Find where the given text appears and provide that cell's center as [X, Y] coordinate. 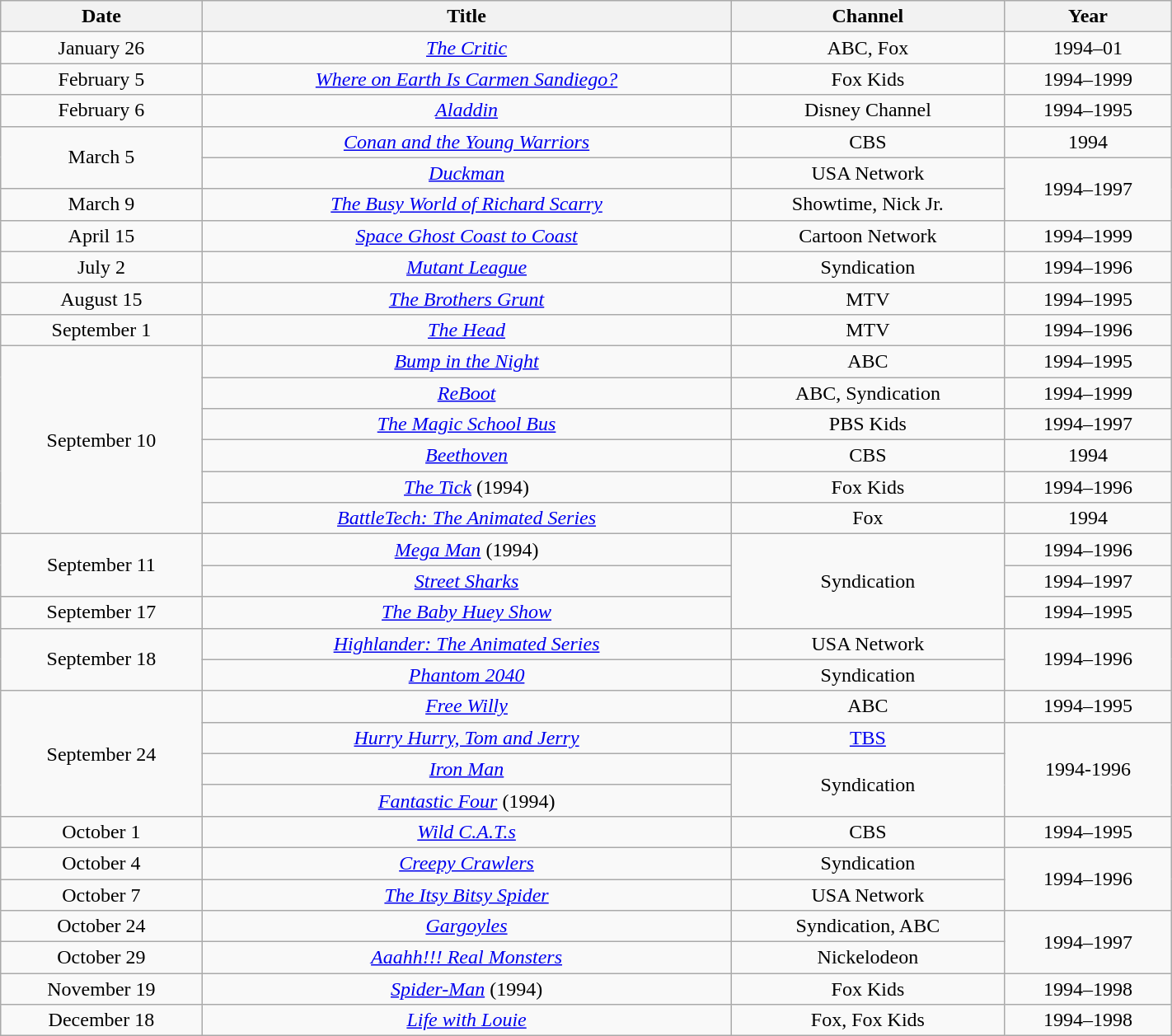
Highlander: The Animated Series [466, 644]
Disney Channel [868, 110]
Aladdin [466, 110]
October 1 [101, 832]
Where on Earth Is Carmen Sandiego? [466, 79]
Iron Man [466, 769]
March 9 [101, 204]
September 17 [101, 612]
Street Sharks [466, 581]
BattleTech: The Animated Series [466, 518]
Duckman [466, 173]
The Baby Huey Show [466, 612]
September 10 [101, 439]
The Brothers Grunt [466, 298]
Life with Louie [466, 1020]
September 1 [101, 330]
ABC, Syndication [868, 393]
December 18 [101, 1020]
1994-1996 [1088, 769]
Channel [868, 16]
Space Ghost Coast to Coast [466, 236]
Title [466, 16]
Nickelodeon [868, 958]
ABC, Fox [868, 48]
April 15 [101, 236]
The Itsy Bitsy Spider [466, 894]
Mutant League [466, 267]
September 18 [101, 659]
Bump in the Night [466, 361]
February 6 [101, 110]
October 29 [101, 958]
September 11 [101, 565]
October 4 [101, 863]
January 26 [101, 48]
Spider-Man (1994) [466, 989]
TBS [868, 738]
Creepy Crawlers [466, 863]
The Tick (1994) [466, 487]
Conan and the Young Warriors [466, 142]
July 2 [101, 267]
The Busy World of Richard Scarry [466, 204]
PBS Kids [868, 424]
Date [101, 16]
Mega Man (1994) [466, 550]
The Critic [466, 48]
Gargoyles [466, 926]
Fantastic Four (1994) [466, 800]
November 19 [101, 989]
Wild C.A.T.s [466, 832]
October 7 [101, 894]
Fox [868, 518]
Syndication, ABC [868, 926]
Showtime, Nick Jr. [868, 204]
ReBoot [466, 393]
Beethoven [466, 456]
October 24 [101, 926]
March 5 [101, 157]
The Magic School Bus [466, 424]
Free Willy [466, 706]
Hurry Hurry, Tom and Jerry [466, 738]
Fox, Fox Kids [868, 1020]
Phantom 2040 [466, 675]
Year [1088, 16]
Cartoon Network [868, 236]
February 5 [101, 79]
August 15 [101, 298]
September 24 [101, 753]
Aaahh!!! Real Monsters [466, 958]
1994–01 [1088, 48]
The Head [466, 330]
